Search for the cell housing the specified text and yield its [x, y] center coordinate. 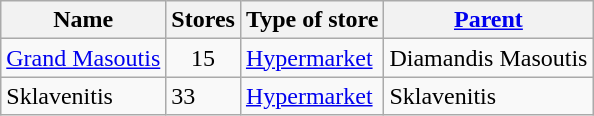
Type of store [312, 20]
Parent [488, 20]
Name [84, 20]
Stores [204, 20]
33 [204, 96]
Diamandis Masoutis [488, 58]
Grand Masoutis [84, 58]
15 [204, 58]
